Detect which cell encompasses the target text, then output its (X, Y) center coordinate. 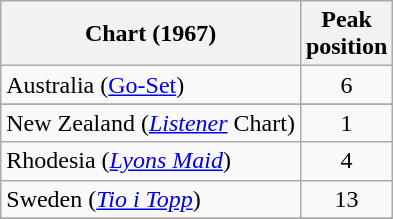
4 (346, 161)
New Zealand (Listener Chart) (151, 123)
6 (346, 85)
Rhodesia (Lyons Maid) (151, 161)
Australia (Go-Set) (151, 85)
13 (346, 199)
Chart (1967) (151, 34)
Peakposition (346, 34)
1 (346, 123)
Sweden (Tio i Topp) (151, 199)
